Scan for the cell matching the given text and deliver its (X, Y) coordinate at center. 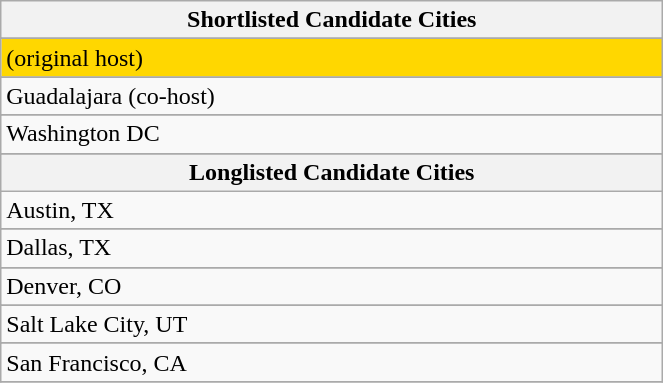
(original host) (332, 58)
Austin, TX (332, 210)
Dallas, TX (332, 248)
Guadalajara (co-host) (332, 96)
Washington DC (332, 134)
Longlisted Candidate Cities (332, 172)
Denver, CO (332, 286)
Shortlisted Candidate Cities (332, 20)
Salt Lake City, UT (332, 324)
San Francisco, CA (332, 362)
